Identify which cell holds the provided text, then report its [X, Y] central coordinate. 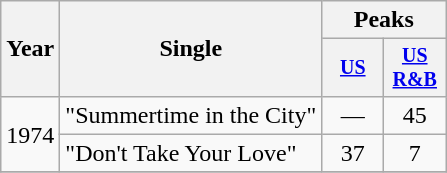
— [353, 115]
7 [415, 153]
Single [191, 49]
45 [415, 115]
37 [353, 153]
"Summertime in the City" [191, 115]
1974 [30, 134]
Peaks [384, 20]
Year [30, 49]
US [353, 68]
USR&B [415, 68]
"Don't Take Your Love" [191, 153]
